Search for the cell housing the specified text and yield its (x, y) center coordinate. 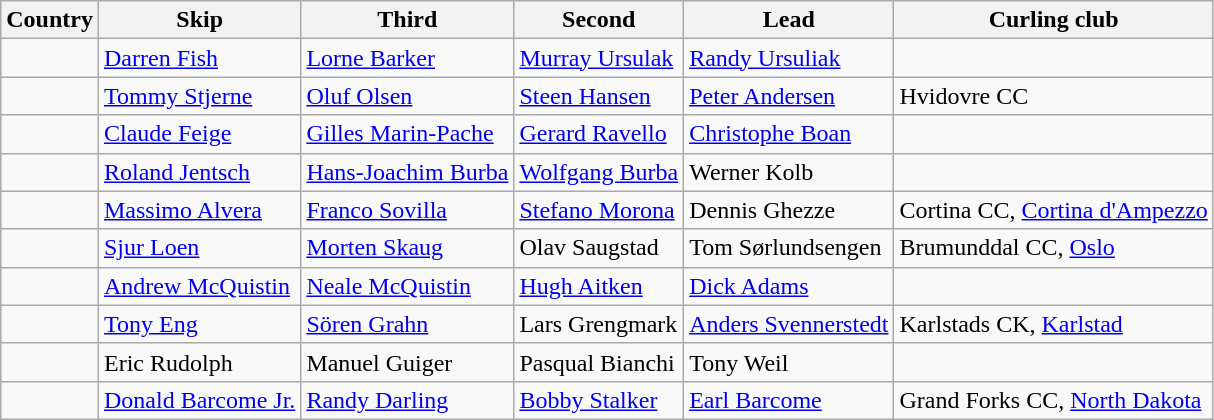
Werner Kolb (789, 172)
Peter Andersen (789, 96)
Anders Svennerstedt (789, 324)
Country (50, 20)
Lead (789, 20)
Tony Weil (789, 362)
Murray Ursulak (599, 58)
Olav Saugstad (599, 248)
Dick Adams (789, 286)
Brumunddal CC, Oslo (1054, 248)
Christophe Boan (789, 134)
Roland Jentsch (199, 172)
Randy Darling (408, 400)
Lars Grengmark (599, 324)
Morten Skaug (408, 248)
Darren Fish (199, 58)
Curling club (1054, 20)
Tommy Stjerne (199, 96)
Pasqual Bianchi (599, 362)
Massimo Alvera (199, 210)
Cortina CC, Cortina d'Ampezzo (1054, 210)
Gerard Ravello (599, 134)
Earl Barcome (789, 400)
Bobby Stalker (599, 400)
Neale McQuistin (408, 286)
Hvidovre CC (1054, 96)
Eric Rudolph (199, 362)
Grand Forks CC, North Dakota (1054, 400)
Dennis Ghezze (789, 210)
Oluf Olsen (408, 96)
Sören Grahn (408, 324)
Second (599, 20)
Sjur Loen (199, 248)
Hugh Aitken (599, 286)
Claude Feige (199, 134)
Karlstads CK, Karlstad (1054, 324)
Skip (199, 20)
Gilles Marin-Pache (408, 134)
Manuel Guiger (408, 362)
Third (408, 20)
Donald Barcome Jr. (199, 400)
Tom Sørlundsengen (789, 248)
Steen Hansen (599, 96)
Lorne Barker (408, 58)
Andrew McQuistin (199, 286)
Hans-Joachim Burba (408, 172)
Tony Eng (199, 324)
Randy Ursuliak (789, 58)
Franco Sovilla (408, 210)
Wolfgang Burba (599, 172)
Stefano Morona (599, 210)
